Search for the cell housing the specified text and yield its (x, y) center coordinate. 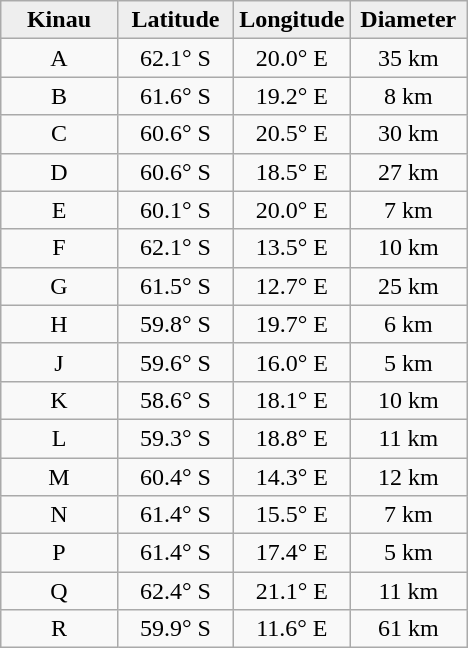
Latitude (175, 20)
60.1° S (175, 210)
19.7° E (292, 324)
17.4° E (292, 553)
15.5° E (292, 515)
35 km (408, 58)
Diameter (408, 20)
21.1° E (292, 591)
62.4° S (175, 591)
Longitude (292, 20)
27 km (408, 172)
59.8° S (175, 324)
18.5° E (292, 172)
Q (59, 591)
19.2° E (292, 96)
60.4° S (175, 477)
61.5° S (175, 286)
12 km (408, 477)
13.5° E (292, 248)
30 km (408, 134)
K (59, 400)
F (59, 248)
Kinau (59, 20)
L (59, 438)
G (59, 286)
18.8° E (292, 438)
A (59, 58)
C (59, 134)
J (59, 362)
58.6° S (175, 400)
12.7° E (292, 286)
H (59, 324)
P (59, 553)
M (59, 477)
B (59, 96)
14.3° E (292, 477)
59.6° S (175, 362)
25 km (408, 286)
11.6° E (292, 629)
20.5° E (292, 134)
18.1° E (292, 400)
8 km (408, 96)
N (59, 515)
6 km (408, 324)
59.9° S (175, 629)
D (59, 172)
61 km (408, 629)
16.0° E (292, 362)
61.6° S (175, 96)
R (59, 629)
59.3° S (175, 438)
E (59, 210)
